Extract the [X, Y] coordinate from the center of the cell holding the provided text.  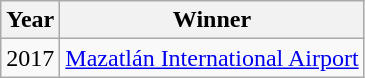
Mazatlán International Airport [212, 58]
2017 [30, 58]
Year [30, 20]
Winner [212, 20]
